Detect which cell encompasses the target text, then output its (x, y) center coordinate. 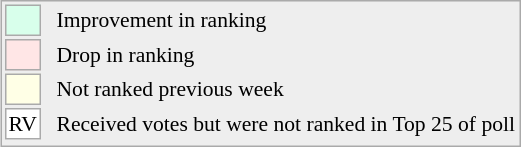
Received votes but were not ranked in Top 25 of poll (286, 124)
Drop in ranking (286, 55)
Not ranked previous week (286, 90)
Improvement in ranking (286, 20)
RV (23, 124)
